Return (x, y) of the center of cell containing provided text 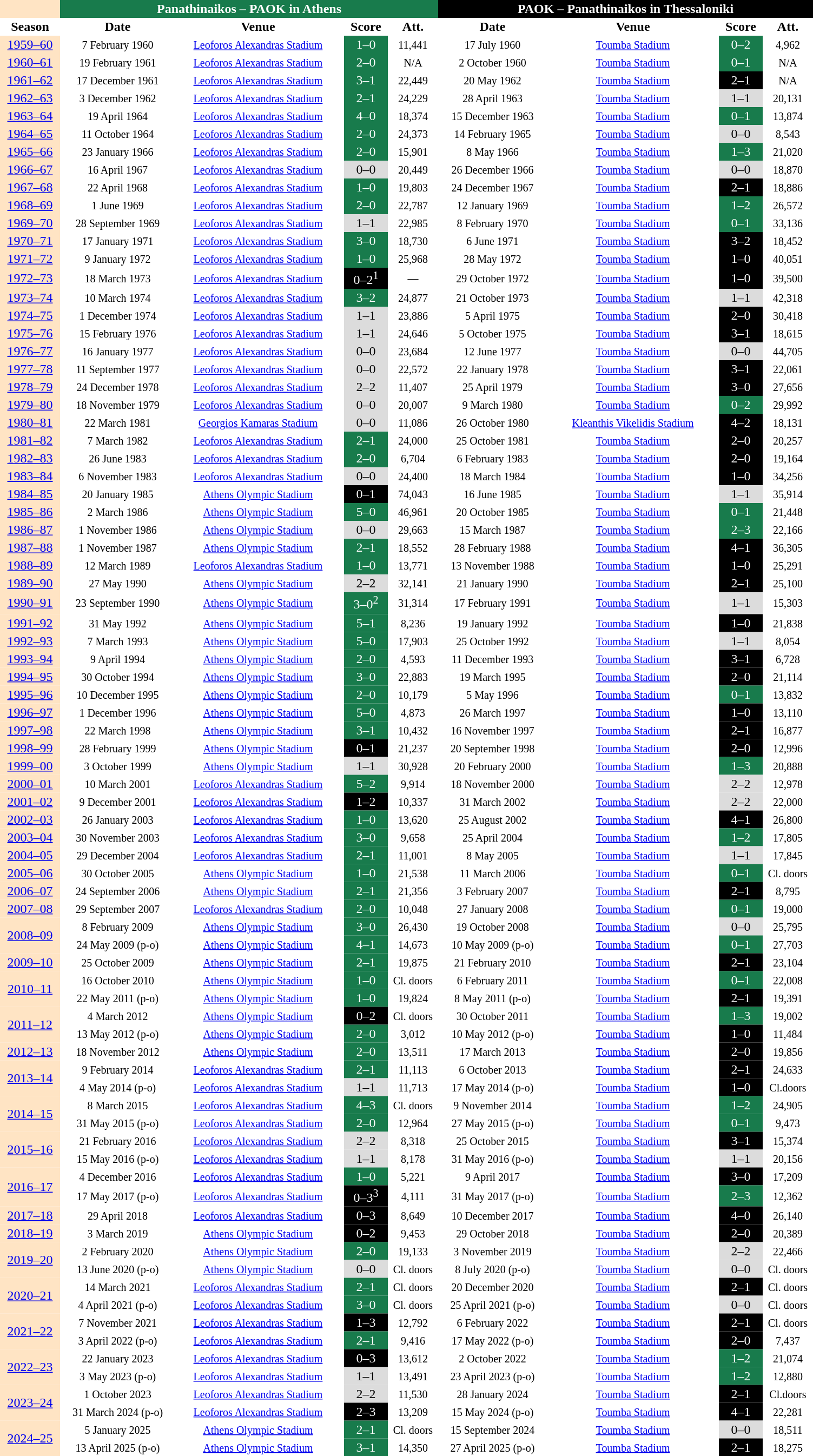
19,164 (788, 459)
25 October 1992 (492, 640)
8,236 (413, 623)
31 March 2002 (492, 802)
2005–06 (30, 873)
7 February 1960 (118, 44)
11,713 (413, 1087)
1994–95 (30, 676)
17,903 (413, 640)
1965–66 (30, 151)
29,992 (788, 405)
8 May 2011 (p-o) (492, 997)
1962–63 (30, 98)
1984–85 (30, 494)
13,612 (413, 1358)
20 October 1985 (492, 512)
29 December 2004 (118, 855)
11 March 2006 (492, 873)
26,800 (788, 819)
42,318 (788, 297)
20 December 2020 (492, 1286)
1971–72 (30, 259)
24,905 (788, 1104)
5 April 1975 (492, 316)
18 November 2012 (118, 1051)
15,374 (788, 1140)
24 May 2009 (p-o) (118, 944)
15,901 (413, 151)
1967–68 (30, 187)
30 October 1994 (118, 676)
9 December 2001 (118, 802)
22 March 1981 (118, 423)
9 February 2014 (118, 1069)
8,649 (413, 1215)
17,805 (788, 837)
1975–76 (30, 333)
10 May 2012 (p-o) (492, 1033)
5–2 (366, 783)
31 May 2017 (p-o) (492, 1195)
10,048 (413, 909)
4–2 (741, 423)
22,985 (413, 223)
23,684 (413, 352)
1 December 1996 (118, 712)
4 April 2021 (p-o) (118, 1305)
Georgios Kamaras Stadium (258, 423)
1 December 1974 (118, 316)
10,337 (413, 802)
29 October 1972 (492, 278)
44,705 (788, 352)
15 December 1963 (492, 116)
0–21 (366, 278)
1968–69 (30, 206)
25 April 1979 (492, 387)
25,795 (788, 926)
9,473 (788, 1123)
21,538 (413, 873)
14 February 1965 (492, 134)
15 February 1976 (118, 333)
10 March 2001 (118, 783)
2014–15 (30, 1114)
17 January 1971 (118, 241)
31 May 1992 (118, 623)
18,886 (788, 187)
22,281 (788, 1412)
19,000 (788, 909)
18,452 (788, 241)
21 February 2016 (118, 1140)
19,824 (413, 997)
2024–25 (30, 1438)
9,658 (413, 837)
13 April 2025 (p-o) (118, 1447)
7 March 1982 (118, 440)
24,000 (413, 440)
Kleanthis Vikelidis Stadium (633, 423)
1988–89 (30, 566)
1985–86 (30, 512)
4,873 (413, 712)
18,511 (788, 1429)
22,883 (413, 676)
5–1 (366, 623)
17 February 1991 (492, 603)
22,572 (413, 369)
7,437 (788, 1340)
28 February 1988 (492, 547)
13 May 2012 (p-o) (118, 1033)
23,886 (413, 316)
11,441 (413, 44)
18 November 1979 (118, 405)
9 November 2014 (492, 1104)
28 September 1969 (118, 223)
2012–13 (30, 1051)
23,104 (788, 962)
3 November 2019 (492, 1250)
21,114 (788, 676)
24,646 (413, 333)
27 January 2008 (492, 909)
16 April 1967 (118, 170)
1963–64 (30, 116)
19,856 (788, 1051)
20,007 (413, 405)
11 October 1964 (118, 134)
18,374 (413, 116)
5 May 1996 (492, 694)
18 March 1984 (492, 476)
6 June 1971 (492, 241)
3–02 (366, 603)
33,136 (788, 223)
25 August 2002 (492, 819)
9,453 (413, 1233)
2019–20 (30, 1260)
2016–17 (30, 1187)
31 May 2016 (p-o) (492, 1159)
24 September 2006 (118, 890)
9 April 1994 (118, 659)
2 October 2022 (492, 1358)
1987–88 (30, 547)
19,803 (413, 187)
21,074 (788, 1358)
22,000 (788, 802)
4,962 (788, 44)
22,061 (788, 369)
1974–75 (30, 316)
13,209 (413, 1412)
3,012 (413, 1033)
9 January 1972 (118, 259)
6 February 2022 (492, 1322)
17,845 (788, 855)
25 April 2004 (492, 837)
13,491 (413, 1376)
2007–08 (30, 909)
13 November 1988 (492, 566)
18,131 (788, 423)
13,511 (413, 1051)
22 May 2011 (p-o) (118, 997)
36,305 (788, 547)
10,179 (413, 694)
18,730 (413, 241)
1972–73 (30, 278)
2006–07 (30, 890)
1964–65 (30, 134)
11,407 (413, 387)
17 March 2013 (492, 1051)
19 January 1992 (492, 623)
25 October 2009 (118, 962)
9,416 (413, 1340)
22,787 (413, 206)
27 April 2025 (p-o) (492, 1447)
8,318 (413, 1140)
8 July 2020 (p-o) (492, 1269)
15 September 2024 (492, 1429)
17 July 1960 (492, 44)
2000–01 (30, 783)
4 December 2016 (118, 1176)
3 May 2023 (p-o) (118, 1376)
17 May 2014 (p-o) (492, 1087)
25,968 (413, 259)
4,111 (413, 1195)
32,141 (413, 583)
10 March 1974 (118, 297)
7 November 2021 (118, 1322)
22,449 (413, 80)
13,620 (413, 819)
1997–98 (30, 730)
18 November 2000 (492, 783)
2009–10 (30, 962)
21,237 (413, 747)
2020–21 (30, 1295)
1961–62 (30, 80)
21 October 1973 (492, 297)
17,209 (788, 1176)
3 April 2022 (p-o) (118, 1340)
1969–70 (30, 223)
17 May 2017 (p-o) (118, 1195)
7 March 1993 (118, 640)
Panathinaikos – PAOK in Athens (249, 9)
16,877 (788, 730)
31,314 (413, 603)
24 December 1978 (118, 387)
18 March 1973 (118, 278)
19 October 2008 (492, 926)
8 May 1966 (492, 151)
27 May 2015 (p-o) (492, 1123)
10,432 (413, 730)
1998–99 (30, 747)
4,593 (413, 659)
5 October 1975 (492, 333)
10 December 2017 (492, 1215)
30,418 (788, 316)
20,888 (788, 766)
28 April 1963 (492, 98)
28 February 1999 (118, 747)
24,877 (413, 297)
12,996 (788, 747)
25,291 (788, 566)
23 January 1966 (118, 151)
1978–79 (30, 387)
2010–11 (30, 989)
12,362 (788, 1195)
11,001 (413, 855)
22 March 1998 (118, 730)
19 February 1961 (118, 63)
6,728 (788, 659)
26,572 (788, 206)
19 March 1995 (492, 676)
— (413, 278)
20,257 (788, 440)
9 March 1980 (492, 405)
29,663 (413, 530)
2015–16 (30, 1149)
1979–80 (30, 405)
13,110 (788, 712)
13 June 2020 (p-o) (118, 1269)
6 November 1983 (118, 476)
22,008 (788, 980)
16 November 1997 (492, 730)
6 February 1983 (492, 459)
25 October 2015 (492, 1140)
21,356 (413, 890)
31 May 2015 (p-o) (118, 1123)
30 October 2005 (118, 873)
11,113 (413, 1069)
8 February 1970 (492, 223)
8,178 (413, 1159)
2018–19 (30, 1233)
1973–74 (30, 297)
19,002 (788, 1016)
1 October 2023 (118, 1393)
25,100 (788, 583)
74,043 (413, 494)
20 May 1962 (492, 80)
12 March 1989 (118, 566)
18,275 (788, 1447)
1970–71 (30, 241)
14,350 (413, 1447)
30 October 2011 (492, 1016)
16 June 1985 (492, 494)
29 April 2018 (118, 1215)
30,928 (413, 766)
3 February 2007 (492, 890)
8 March 2015 (118, 1104)
25 October 1981 (492, 440)
21,020 (788, 151)
25 April 2021 (p-o) (492, 1305)
28 January 2024 (492, 1393)
10 May 2009 (p-o) (492, 944)
18,552 (413, 547)
1981–82 (30, 440)
1990–91 (30, 603)
22 April 1968 (118, 187)
26 March 1997 (492, 712)
1991–92 (30, 623)
8 February 2009 (118, 926)
11 September 1977 (118, 369)
1960–61 (30, 63)
20 January 1985 (118, 494)
11,484 (788, 1033)
39,500 (788, 278)
1982–83 (30, 459)
5,221 (413, 1176)
10 December 1995 (118, 694)
3 December 1962 (118, 98)
2023–24 (30, 1402)
2 February 2020 (118, 1250)
26,430 (413, 926)
27 May 1990 (118, 583)
26,140 (788, 1215)
PAOK – Panathinaikos in Thessaloniki (625, 9)
24,373 (413, 134)
24,229 (413, 98)
16 January 1977 (118, 352)
1 June 1969 (118, 206)
23 April 2023 (p-o) (492, 1376)
16 October 2010 (118, 980)
18,615 (788, 333)
19,391 (788, 997)
1976–77 (30, 352)
1993–94 (30, 659)
4–3 (366, 1104)
2 March 1986 (118, 512)
28 May 1972 (492, 259)
27,656 (788, 387)
2021–22 (30, 1331)
1986–87 (30, 530)
2022–23 (30, 1367)
20,156 (788, 1159)
29 October 2018 (492, 1233)
22 January 2023 (118, 1358)
15,303 (788, 603)
1 November 1987 (118, 547)
26 December 1966 (492, 170)
35,914 (788, 494)
46,961 (413, 512)
2011–12 (30, 1024)
12,792 (413, 1322)
3 March 2019 (118, 1233)
12 June 1977 (492, 352)
26 June 1983 (118, 459)
20,449 (413, 170)
30 November 2003 (118, 837)
1980–81 (30, 423)
19,875 (413, 962)
20,131 (788, 98)
12 January 1969 (492, 206)
21 February 2010 (492, 962)
17 May 2022 (p-o) (492, 1340)
1983–84 (30, 476)
1999–00 (30, 766)
22,466 (788, 1250)
29 September 2007 (118, 909)
13,832 (788, 694)
2013–14 (30, 1078)
9 Αpril 2017 (492, 1176)
14 March 2021 (118, 1286)
22,166 (788, 530)
20 September 1998 (492, 747)
1995–96 (30, 694)
2002–03 (30, 819)
12,978 (788, 783)
8,054 (788, 640)
31 March 2024 (p-o) (118, 1412)
1996–97 (30, 712)
24 December 1967 (492, 187)
21,448 (788, 512)
40,051 (788, 259)
1959–60 (30, 44)
24,633 (788, 1069)
15 March 1987 (492, 530)
21 January 1990 (492, 583)
5 January 2025 (118, 1429)
11 December 1993 (492, 659)
2008–09 (30, 935)
13,771 (413, 566)
2003–04 (30, 837)
6 October 2013 (492, 1069)
12,880 (788, 1376)
19 April 1964 (118, 116)
1977–78 (30, 369)
1966–67 (30, 170)
14,673 (413, 944)
2017–18 (30, 1215)
22 January 1978 (492, 369)
21,838 (788, 623)
23 September 1990 (118, 603)
6,704 (413, 459)
18,870 (788, 170)
4 May 2014 (p-o) (118, 1087)
24,400 (413, 476)
8,795 (788, 890)
1992–93 (30, 640)
15 May 2024 (p-o) (492, 1412)
8,543 (788, 134)
3 October 1999 (118, 766)
26 October 1980 (492, 423)
8 May 2005 (492, 855)
17 December 1961 (118, 80)
20,389 (788, 1233)
2001–02 (30, 802)
Season (30, 27)
19,133 (413, 1250)
2 October 1960 (492, 63)
34,256 (788, 476)
11,530 (413, 1393)
13,874 (788, 116)
1989–90 (30, 583)
15 May 2016 (p-o) (118, 1159)
26 January 2003 (118, 819)
11,086 (413, 423)
12,964 (413, 1123)
1 November 1986 (118, 530)
2004–05 (30, 855)
0–33 (366, 1195)
27,703 (788, 944)
6 February 2011 (492, 980)
9,914 (413, 783)
20 February 2000 (492, 766)
4 March 2012 (118, 1016)
